Output the [x, y] coordinate of the center of the cell containing the given text.  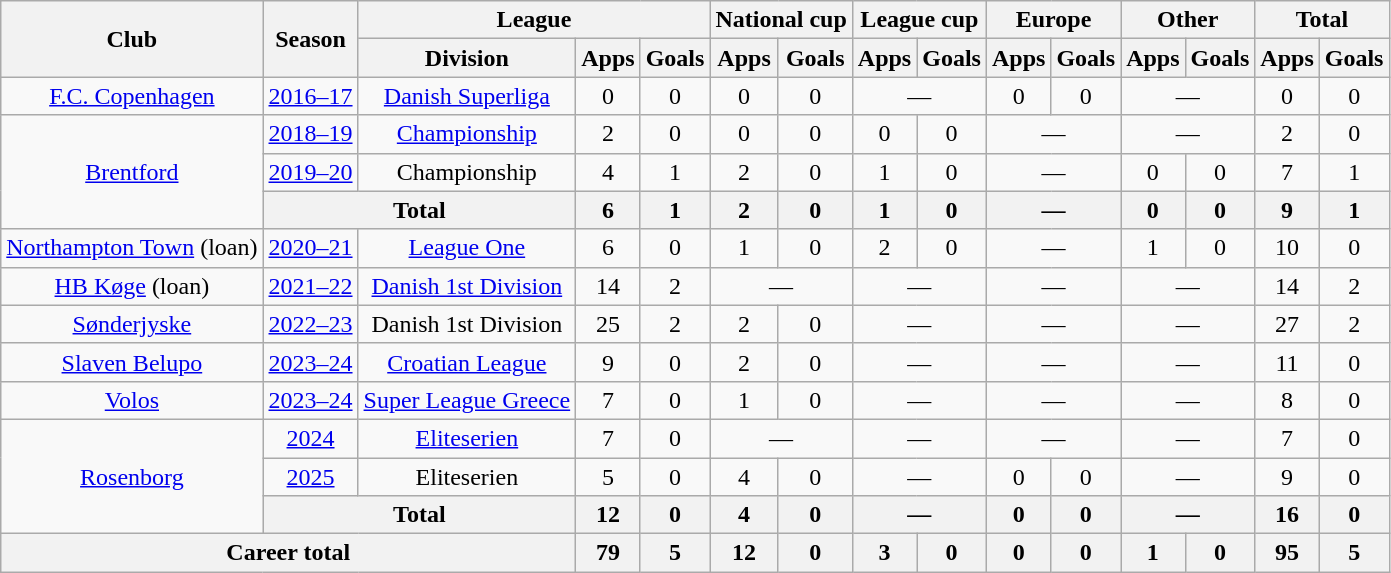
HB Køge (loan) [132, 286]
League One [467, 248]
Danish Superliga [467, 96]
2021–22 [310, 286]
2016–17 [310, 96]
2020–21 [310, 248]
Rosenborg [132, 476]
2019–20 [310, 172]
79 [608, 553]
25 [608, 324]
Sønderjyske [132, 324]
27 [1287, 324]
11 [1287, 362]
Slaven Belupo [132, 362]
2025 [310, 477]
Northampton Town (loan) [132, 248]
Season [310, 39]
Division [467, 58]
F.C. Copenhagen [132, 96]
10 [1287, 248]
2024 [310, 438]
League [534, 20]
8 [1287, 400]
Brentford [132, 172]
Super League Greece [467, 400]
National cup [781, 20]
Croatian League [467, 362]
League cup [919, 20]
Career total [288, 553]
16 [1287, 515]
Volos [132, 400]
Club [132, 39]
95 [1287, 553]
2022–23 [310, 324]
Other [1188, 20]
3 [884, 553]
Europe [1053, 20]
2018–19 [310, 134]
